For the text-containing cell, return its midpoint in (x, y) coordinate format. 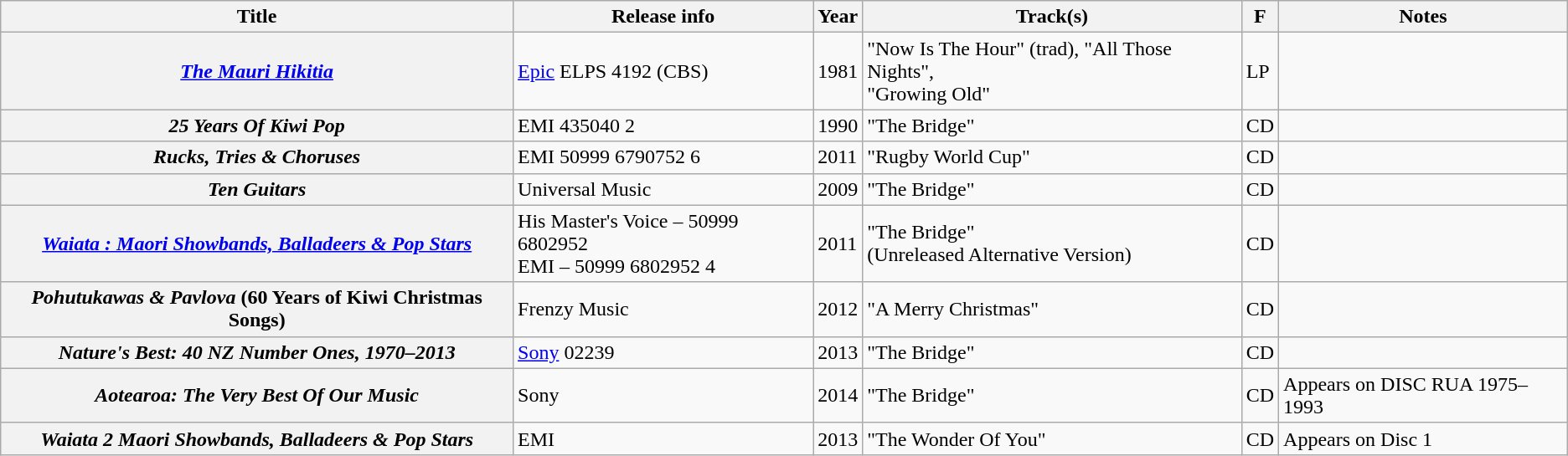
"A Merry Christmas" (1052, 310)
Ten Guitars (257, 189)
Release info (663, 17)
1981 (838, 71)
Frenzy Music (663, 310)
Rucks, Tries & Choruses (257, 157)
The Mauri Hikitia (257, 71)
"Rugby World Cup" (1052, 157)
Universal Music (663, 189)
Sony (663, 395)
Appears on DISC RUA 1975–1993 (1424, 395)
Nature's Best: 40 NZ Number Ones, 1970–2013 (257, 352)
Aotearoa: The Very Best Of Our Music (257, 395)
Title (257, 17)
LP (1260, 71)
Notes (1424, 17)
Waiata : Maori Showbands, Balladeers & Pop Stars (257, 243)
Epic ELPS 4192 (CBS) (663, 71)
EMI 50999 6790752 6 (663, 157)
25 Years Of Kiwi Pop (257, 126)
Appears on Disc 1 (1424, 438)
Pohutukawas & Pavlova (60 Years of Kiwi Christmas Songs) (257, 310)
2012 (838, 310)
Year (838, 17)
EMI (663, 438)
His Master's Voice – 50999 6802952EMI – 50999 6802952 4 (663, 243)
Sony 02239 (663, 352)
1990 (838, 126)
Waiata 2 Maori Showbands, Balladeers & Pop Stars (257, 438)
"Now Is The Hour" (trad), "All Those Nights","Growing Old" (1052, 71)
2009 (838, 189)
F (1260, 17)
Track(s) (1052, 17)
"The Bridge"(Unreleased Alternative Version) (1052, 243)
EMI 435040 2 (663, 126)
2014 (838, 395)
"The Wonder Of You" (1052, 438)
